Detect which cell encompasses the target text, then output its (x, y) center coordinate. 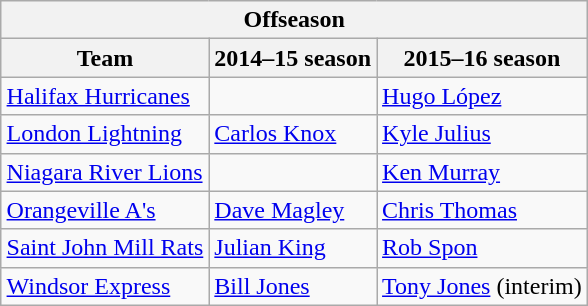
Julian King (293, 248)
Orangeville A's (105, 210)
Rob Spon (482, 248)
Windsor Express (105, 286)
Dave Magley (293, 210)
Niagara River Lions (105, 172)
Ken Murray (482, 172)
Hugo López (482, 96)
Kyle Julius (482, 134)
2015–16 season (482, 58)
Saint John Mill Rats (105, 248)
London Lightning (105, 134)
2014–15 season (293, 58)
Carlos Knox (293, 134)
Tony Jones (interim) (482, 286)
Bill Jones (293, 286)
Team (105, 58)
Offseason (294, 20)
Halifax Hurricanes (105, 96)
Chris Thomas (482, 210)
